Return (x, y) of the center of cell containing provided text 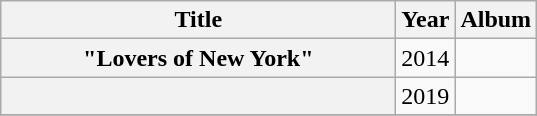
2014 (426, 58)
Album (496, 20)
Title (198, 20)
2019 (426, 96)
Year (426, 20)
"Lovers of New York" (198, 58)
